From the cell containing the given text, extract its center point as [X, Y] coordinate. 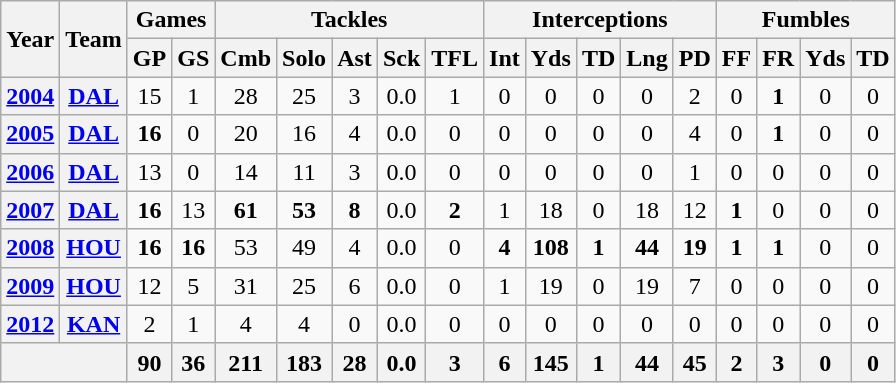
Interceptions [600, 20]
45 [694, 362]
PD [694, 58]
36 [194, 362]
Year [30, 39]
GP [149, 58]
108 [550, 248]
Solo [304, 58]
183 [304, 362]
Sck [401, 58]
2012 [30, 324]
Int [505, 58]
Games [170, 20]
2005 [30, 134]
FF [736, 58]
Cmb [246, 58]
14 [246, 172]
2004 [30, 96]
2009 [30, 286]
Team [94, 39]
Ast [355, 58]
Lng [647, 58]
GS [194, 58]
90 [149, 362]
TFL [455, 58]
Fumbles [806, 20]
2008 [30, 248]
49 [304, 248]
211 [246, 362]
2007 [30, 210]
KAN [94, 324]
FR [778, 58]
7 [694, 286]
61 [246, 210]
145 [550, 362]
8 [355, 210]
2006 [30, 172]
31 [246, 286]
Tackles [350, 20]
5 [194, 286]
20 [246, 134]
11 [304, 172]
15 [149, 96]
